Search for the cell housing the specified text and yield its [x, y] center coordinate. 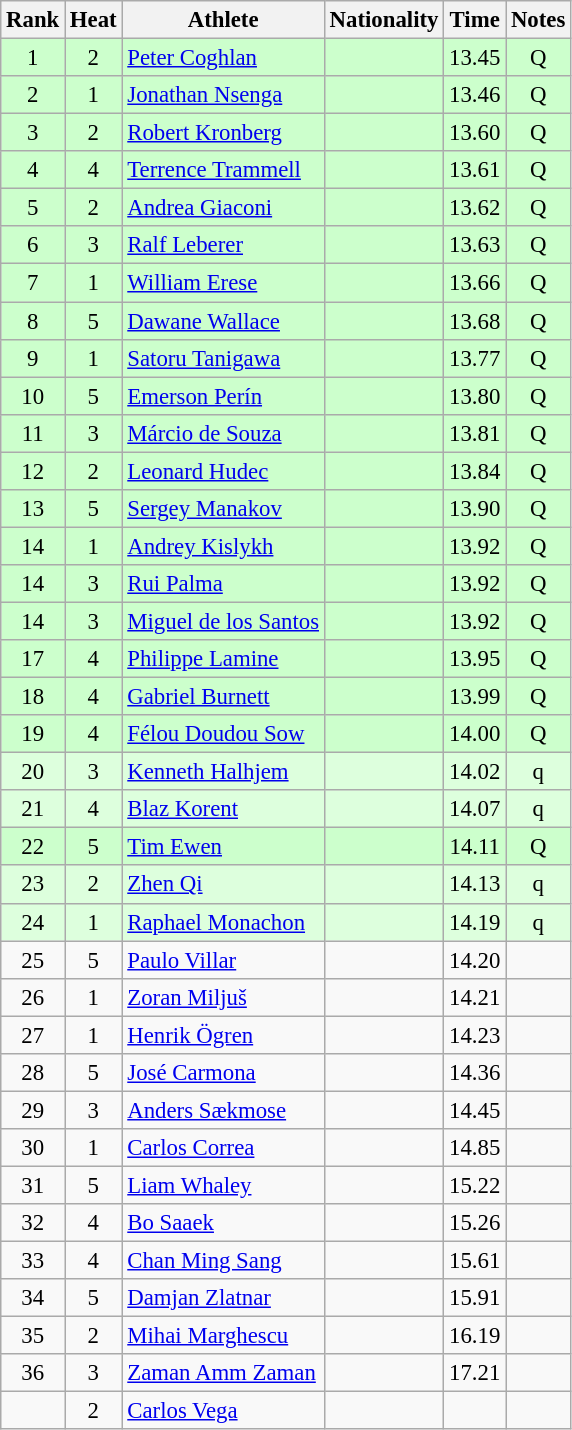
Blaz Korent [223, 809]
Heat [94, 20]
Miguel de los Santos [223, 621]
16.19 [475, 1336]
10 [33, 396]
14.36 [475, 1073]
Andrey Kislykh [223, 546]
15.26 [475, 1223]
Zhen Qi [223, 885]
14.13 [475, 885]
Chan Ming Sang [223, 1261]
13.95 [475, 659]
6 [33, 245]
18 [33, 697]
14.19 [475, 922]
14.07 [475, 809]
13.81 [475, 433]
13.63 [475, 245]
22 [33, 847]
14.02 [475, 772]
36 [33, 1373]
Henrik Ögren [223, 1035]
13.84 [475, 471]
15.22 [475, 1185]
19 [33, 734]
15.61 [475, 1261]
31 [33, 1185]
Raphael Monachon [223, 922]
24 [33, 922]
Philippe Lamine [223, 659]
Zaman Amm Zaman [223, 1373]
Zoran Miljuš [223, 997]
34 [33, 1298]
33 [33, 1261]
13.60 [475, 133]
Mihai Marghescu [223, 1336]
Time [475, 20]
Kenneth Halhjem [223, 772]
14.85 [475, 1148]
Tim Ewen [223, 847]
Robert Kronberg [223, 133]
Nationality [384, 20]
Dawane Wallace [223, 321]
13.46 [475, 95]
29 [33, 1110]
Sergey Manakov [223, 509]
23 [33, 885]
30 [33, 1148]
28 [33, 1073]
14.00 [475, 734]
9 [33, 358]
14.11 [475, 847]
Liam Whaley [223, 1185]
13.66 [475, 283]
Bo Saaek [223, 1223]
20 [33, 772]
Peter Coghlan [223, 58]
Carlos Vega [223, 1411]
José Carmona [223, 1073]
13.99 [475, 697]
26 [33, 997]
Rank [33, 20]
Terrence Trammell [223, 170]
13.45 [475, 58]
Paulo Villar [223, 960]
35 [33, 1336]
Athlete [223, 20]
Rui Palma [223, 584]
7 [33, 283]
21 [33, 809]
13.77 [475, 358]
14.23 [475, 1035]
Leonard Hudec [223, 471]
13 [33, 509]
17 [33, 659]
13.62 [475, 208]
Félou Doudou Sow [223, 734]
Notes [538, 20]
14.20 [475, 960]
14.45 [475, 1110]
Carlos Correa [223, 1148]
13.68 [475, 321]
25 [33, 960]
Jonathan Nsenga [223, 95]
Damjan Zlatnar [223, 1298]
Satoru Tanigawa [223, 358]
Gabriel Burnett [223, 697]
8 [33, 321]
32 [33, 1223]
Andrea Giaconi [223, 208]
15.91 [475, 1298]
Ralf Leberer [223, 245]
11 [33, 433]
Anders Sækmose [223, 1110]
William Erese [223, 283]
Emerson Perín [223, 396]
Márcio de Souza [223, 433]
13.61 [475, 170]
14.21 [475, 997]
17.21 [475, 1373]
13.90 [475, 509]
12 [33, 471]
13.80 [475, 396]
27 [33, 1035]
